For the text-containing cell, return its midpoint in [X, Y] coordinate format. 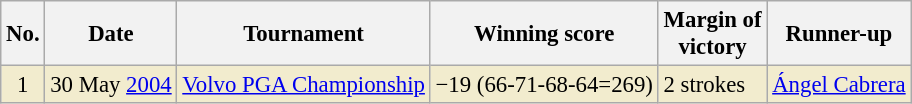
Volvo PGA Championship [304, 85]
Tournament [304, 34]
Winning score [544, 34]
2 strokes [712, 85]
30 May 2004 [111, 85]
Date [111, 34]
−19 (66-71-68-64=269) [544, 85]
1 [23, 85]
Ángel Cabrera [839, 85]
Margin ofvictory [712, 34]
Runner-up [839, 34]
No. [23, 34]
